From the cell containing the given text, extract its center point as (x, y) coordinate. 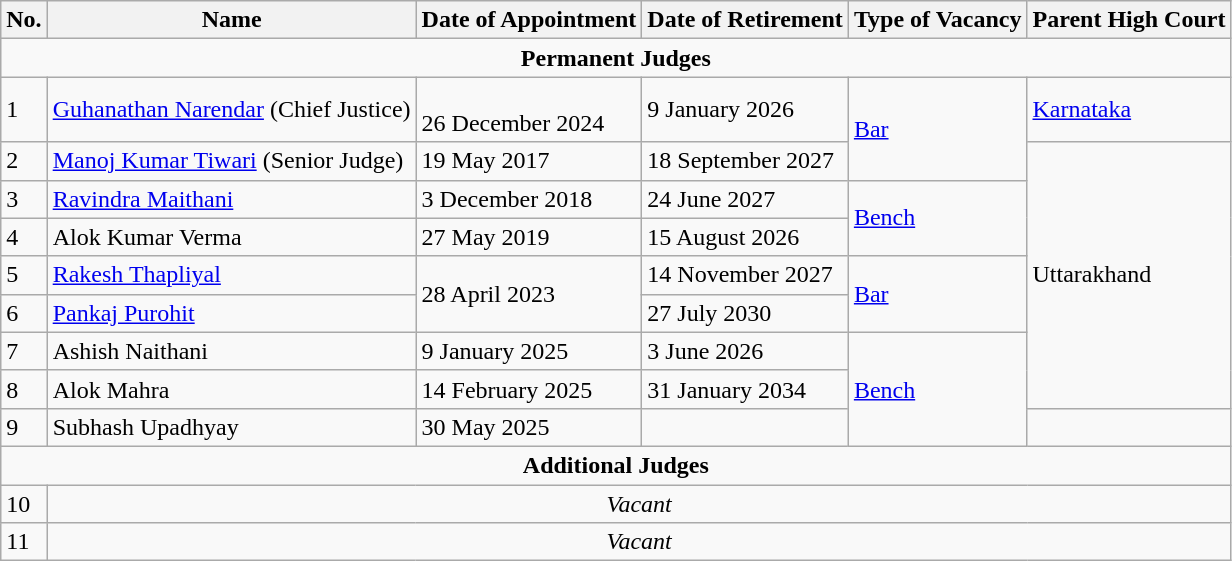
3 December 2018 (529, 199)
24 June 2027 (746, 199)
27 July 2030 (746, 313)
3 June 2026 (746, 351)
9 January 2025 (529, 351)
Date of Appointment (529, 20)
14 November 2027 (746, 275)
11 (24, 542)
10 (24, 503)
28 April 2023 (529, 294)
Rakesh Thapliyal (232, 275)
19 May 2017 (529, 161)
Uttarakhand (1129, 275)
No. (24, 20)
Type of Vacancy (938, 20)
Parent High Court (1129, 20)
14 February 2025 (529, 389)
26 December 2024 (529, 110)
4 (24, 237)
6 (24, 313)
Alok Mahra (232, 389)
Ashish Naithani (232, 351)
Name (232, 20)
Alok Kumar Verma (232, 237)
30 May 2025 (529, 427)
Karnataka (1129, 110)
2 (24, 161)
5 (24, 275)
Pankaj Purohit (232, 313)
7 (24, 351)
3 (24, 199)
Subhash Upadhyay (232, 427)
Ravindra Maithani (232, 199)
15 August 2026 (746, 237)
Guhanathan Narendar (Chief Justice) (232, 110)
Permanent Judges (616, 58)
Date of Retirement (746, 20)
1 (24, 110)
Additional Judges (616, 465)
8 (24, 389)
9 January 2026 (746, 110)
9 (24, 427)
18 September 2027 (746, 161)
Manoj Kumar Tiwari (Senior Judge) (232, 161)
31 January 2034 (746, 389)
27 May 2019 (529, 237)
